Detect which cell encompasses the target text, then output its [X, Y] center coordinate. 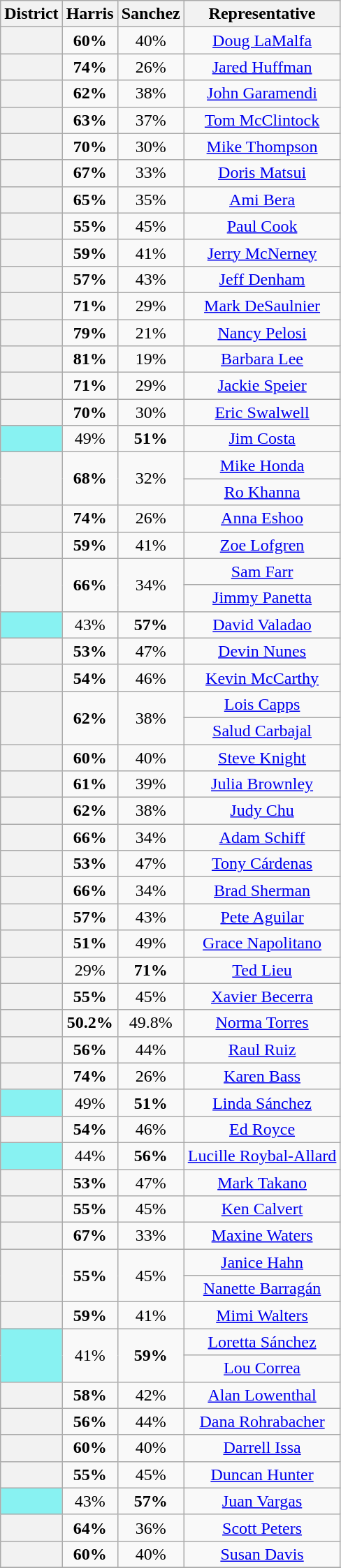
Loretta Sánchez [262, 1342]
Lou Correa [262, 1368]
Scott Peters [262, 1528]
Devin Nunes [262, 651]
50.2% [89, 1023]
Karen Bass [262, 1076]
Maxine Waters [262, 1236]
Mimi Walters [262, 1315]
Ed Royce [262, 1129]
49.8% [151, 1023]
Alan Lowenthal [262, 1395]
Raul Ruiz [262, 1050]
37% [151, 120]
District [31, 14]
Mark DeSaulnier [262, 306]
Julia Brownley [262, 784]
Nanette Barragán [262, 1289]
Tony Cárdenas [262, 864]
Duncan Hunter [262, 1474]
Mark Takano [262, 1183]
Pete Aguilar [262, 917]
Ro Khanna [262, 492]
Xavier Becerra [262, 996]
Lucille Roybal-Allard [262, 1156]
19% [151, 359]
Doug LaMalfa [262, 40]
Ami Bera [262, 200]
Jeff Denham [262, 279]
Darrell Issa [262, 1448]
David Valadao [262, 625]
32% [151, 479]
Eric Swalwell [262, 412]
63% [89, 120]
21% [151, 333]
Mike Thompson [262, 147]
Lois Capps [262, 704]
Jared Huffman [262, 67]
Zoe Lofgren [262, 545]
61% [89, 784]
Anna Eshoo [262, 518]
Juan Vargas [262, 1501]
Ken Calvert [262, 1209]
Judy Chu [262, 811]
35% [151, 200]
64% [89, 1528]
Grace Napolitano [262, 943]
Adam Schiff [262, 837]
Nancy Pelosi [262, 333]
39% [151, 784]
Norma Torres [262, 1023]
Doris Matsui [262, 173]
Jerry McNerney [262, 253]
79% [89, 333]
John Garamendi [262, 94]
Janice Hahn [262, 1262]
Salud Carbajal [262, 731]
Sam Farr [262, 572]
Mike Honda [262, 465]
Sanchez [151, 14]
36% [151, 1528]
Susan Davis [262, 1554]
Dana Rohrabacher [262, 1421]
Brad Sherman [262, 890]
Linda Sánchez [262, 1103]
Kevin McCarthy [262, 678]
Steve Knight [262, 757]
Harris [89, 14]
Jackie Speier [262, 386]
42% [151, 1395]
Jim Costa [262, 439]
Barbara Lee [262, 359]
81% [89, 359]
Ted Lieu [262, 970]
Paul Cook [262, 226]
Representative [262, 14]
Tom McClintock [262, 120]
Jimmy Panetta [262, 598]
58% [89, 1395]
68% [89, 479]
65% [89, 200]
